Scan for the cell matching the given text and deliver its [X, Y] coordinate at center. 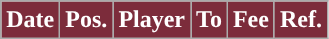
Fee [250, 20]
Date [30, 20]
To [210, 20]
Ref. [300, 20]
Pos. [86, 20]
Player [152, 20]
